Determine the [X, Y] coordinate at the center of the cell enclosing the given text.  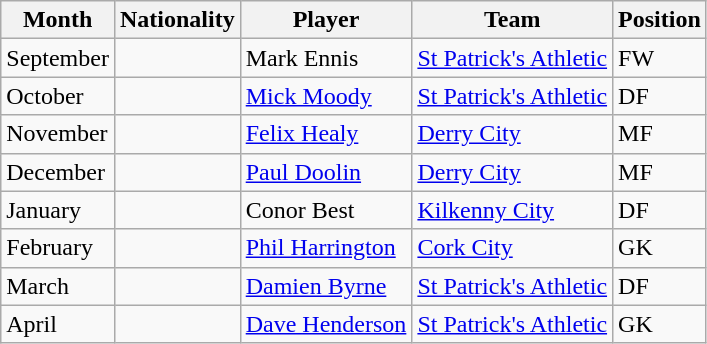
October [58, 96]
Player [326, 20]
September [58, 58]
Nationality [177, 20]
January [58, 210]
Month [58, 20]
April [58, 324]
Damien Byrne [326, 286]
Mick Moody [326, 96]
Conor Best [326, 210]
FW [660, 58]
Cork City [512, 248]
Felix Healy [326, 134]
Paul Doolin [326, 172]
Position [660, 20]
November [58, 134]
Team [512, 20]
Mark Ennis [326, 58]
March [58, 286]
Phil Harrington [326, 248]
Kilkenny City [512, 210]
Dave Henderson [326, 324]
December [58, 172]
February [58, 248]
